Locate the cell with the specified text and output its (X, Y) center coordinate. 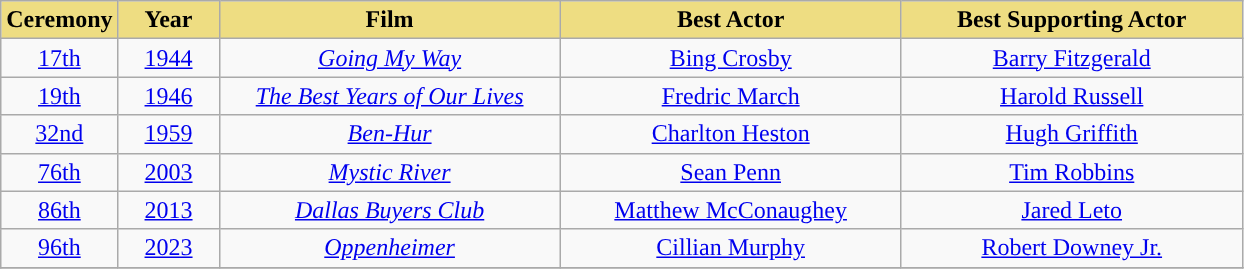
1946 (168, 96)
Jared Leto (1072, 210)
32nd (60, 134)
The Best Years of Our Lives (390, 96)
Going My Way (390, 58)
Sean Penn (730, 172)
Ben-Hur (390, 134)
Fredric March (730, 96)
Oppenheimer (390, 248)
2013 (168, 210)
17th (60, 58)
Charlton Heston (730, 134)
86th (60, 210)
1944 (168, 58)
96th (60, 248)
2003 (168, 172)
Cillian Murphy (730, 248)
Robert Downey Jr. (1072, 248)
Year (168, 20)
Hugh Griffith (1072, 134)
Tim Robbins (1072, 172)
Barry Fitzgerald (1072, 58)
1959 (168, 134)
Matthew McConaughey (730, 210)
Harold Russell (1072, 96)
Best Supporting Actor (1072, 20)
76th (60, 172)
Ceremony (60, 20)
2023 (168, 248)
Dallas Buyers Club (390, 210)
Film (390, 20)
Mystic River (390, 172)
19th (60, 96)
Bing Crosby (730, 58)
Best Actor (730, 20)
